Scan for the cell matching the given text and deliver its [X, Y] coordinate at center. 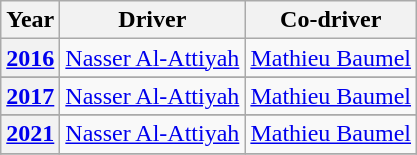
Co-driver [331, 20]
Year [30, 20]
2021 [30, 134]
Driver [152, 20]
2017 [30, 96]
2016 [30, 58]
